Detect which cell encompasses the target text, then output its (X, Y) center coordinate. 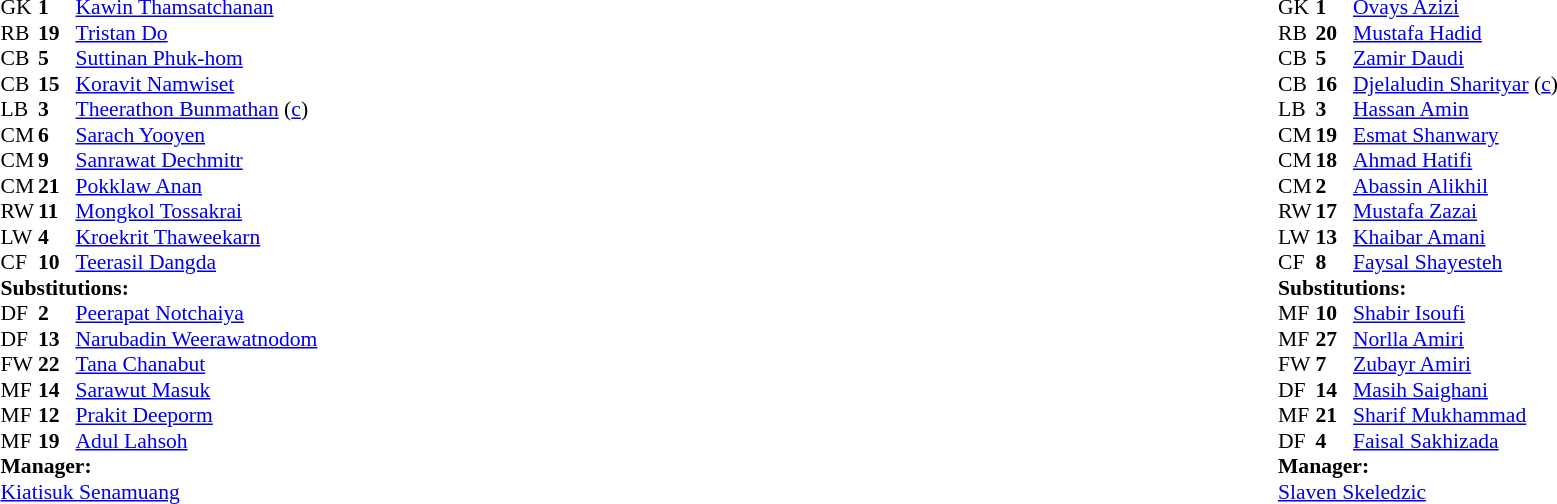
Teerasil Dangda (197, 263)
Mongkol Tossakrai (197, 211)
Prakit Deeporm (197, 415)
Sarach Yooyen (197, 135)
Adul Lahsoh (197, 441)
Pokklaw Anan (197, 186)
Kroekrit Thaweekarn (197, 237)
8 (1334, 263)
Substitutions: (158, 288)
Sanrawat Dechmitr (197, 161)
15 (57, 84)
Tristan Do (197, 33)
20 (1334, 33)
27 (1334, 339)
12 (57, 415)
Manager: (158, 467)
Sarawut Masuk (197, 390)
18 (1334, 161)
7 (1334, 365)
22 (57, 365)
Suttinan Phuk-hom (197, 59)
11 (57, 211)
Koravit Namwiset (197, 84)
16 (1334, 84)
6 (57, 135)
Theerathon Bunmathan (c) (197, 109)
9 (57, 161)
Tana Chanabut (197, 365)
Peerapat Notchaiya (197, 313)
17 (1334, 211)
Narubadin Weerawatnodom (197, 339)
